Search for the cell housing the specified text and yield its (x, y) center coordinate. 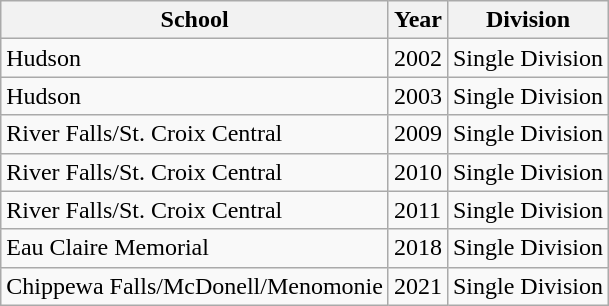
2009 (418, 134)
School (195, 20)
2010 (418, 172)
Year (418, 20)
Eau Claire Memorial (195, 248)
Chippewa Falls/McDonell/Menomonie (195, 286)
2003 (418, 96)
2011 (418, 210)
Division (528, 20)
2018 (418, 248)
2002 (418, 58)
2021 (418, 286)
